From the cell containing the given text, extract its center point as (X, Y) coordinate. 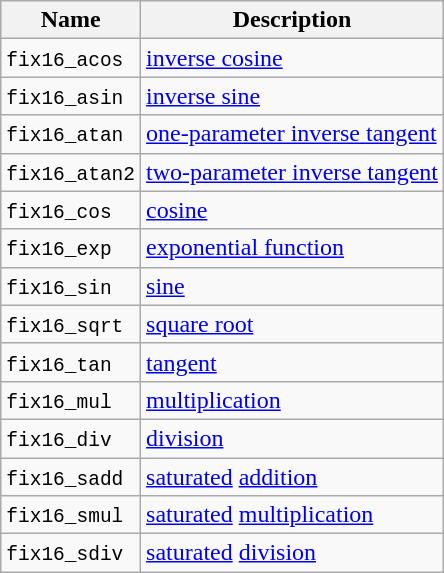
fix16_cos (71, 210)
fix16_atan (71, 134)
two-parameter inverse tangent (292, 172)
multiplication (292, 400)
fix16_asin (71, 96)
fix16_smul (71, 515)
inverse cosine (292, 58)
fix16_acos (71, 58)
fix16_div (71, 438)
square root (292, 324)
sine (292, 286)
one-parameter inverse tangent (292, 134)
fix16_sdiv (71, 553)
fix16_tan (71, 362)
fix16_atan2 (71, 172)
fix16_mul (71, 400)
saturated addition (292, 477)
fix16_sin (71, 286)
Name (71, 20)
fix16_sadd (71, 477)
inverse sine (292, 96)
fix16_exp (71, 248)
exponential function (292, 248)
tangent (292, 362)
Description (292, 20)
saturated division (292, 553)
saturated multiplication (292, 515)
division (292, 438)
cosine (292, 210)
fix16_sqrt (71, 324)
